From the cell containing the given text, extract its center point as [x, y] coordinate. 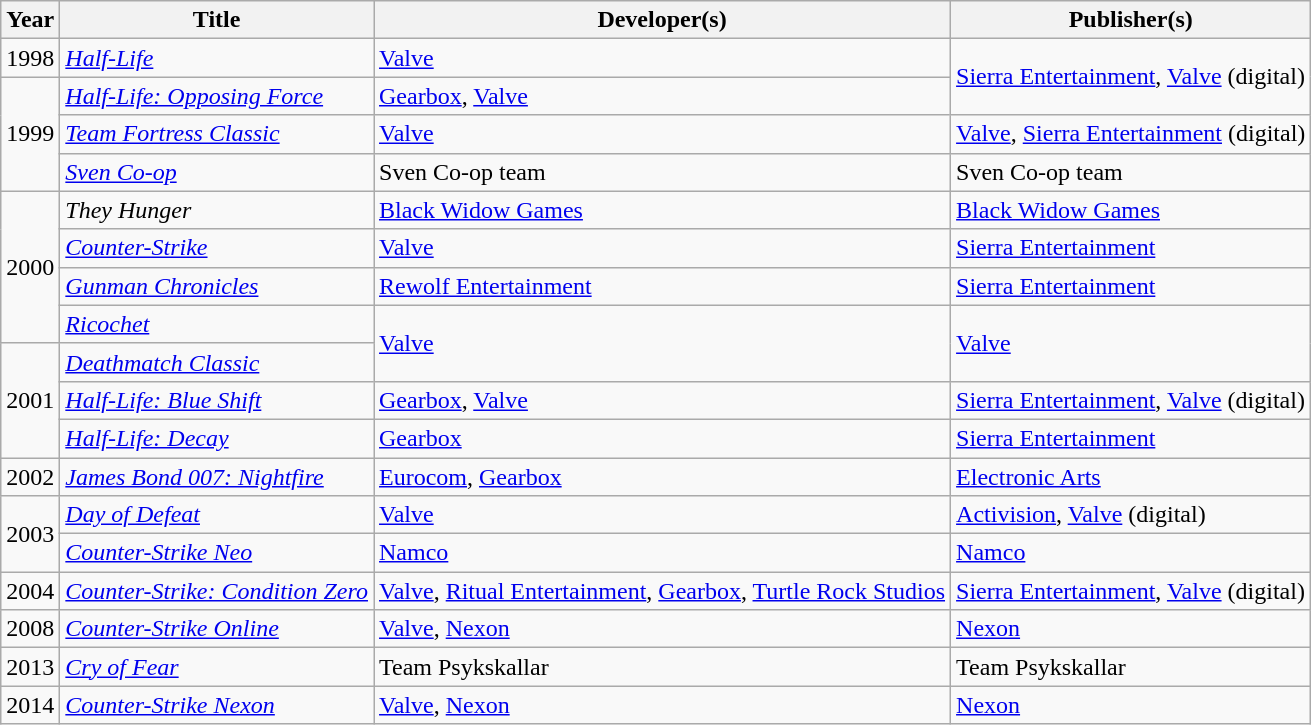
Publisher(s) [1131, 20]
1998 [30, 58]
Sven Co-op [217, 172]
Counter-Strike Neo [217, 553]
They Hunger [217, 210]
Eurocom, Gearbox [662, 477]
Half-Life: Blue Shift [217, 400]
2002 [30, 477]
Half-Life [217, 58]
Counter-Strike Nexon [217, 705]
Title [217, 20]
Electronic Arts [1131, 477]
Developer(s) [662, 20]
Activision, Valve (digital) [1131, 515]
Counter-Strike: Condition Zero [217, 591]
2000 [30, 267]
Counter-Strike Online [217, 629]
Cry of Fear [217, 667]
Valve, Sierra Entertainment (digital) [1131, 134]
Counter-Strike [217, 248]
James Bond 007: Nightfire [217, 477]
Day of Defeat [217, 515]
Team Fortress Classic [217, 134]
Year [30, 20]
Valve, Ritual Entertainment, Gearbox, Turtle Rock Studios [662, 591]
Rewolf Entertainment [662, 286]
Deathmatch Classic [217, 362]
2013 [30, 667]
2004 [30, 591]
2008 [30, 629]
2003 [30, 534]
Half-Life: Opposing Force [217, 96]
Gearbox [662, 438]
2014 [30, 705]
Ricochet [217, 324]
1999 [30, 134]
Half-Life: Decay [217, 438]
2001 [30, 400]
Gunman Chronicles [217, 286]
